Return (X, Y) of the center of cell containing provided text 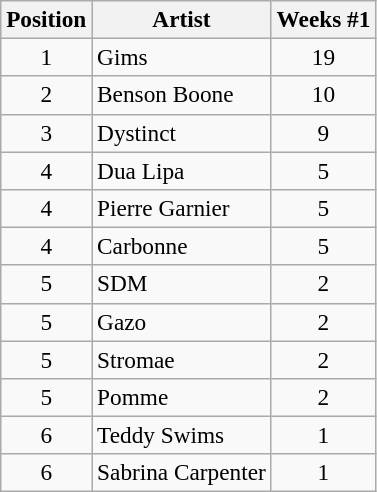
Gazo (182, 322)
Pomme (182, 397)
3 (46, 133)
9 (324, 133)
Pierre Garnier (182, 208)
Position (46, 19)
SDM (182, 284)
Benson Boone (182, 95)
Sabrina Carpenter (182, 473)
Artist (182, 19)
Dua Lipa (182, 170)
Stromae (182, 359)
Teddy Swims (182, 435)
Gims (182, 57)
10 (324, 95)
Dystinct (182, 133)
Weeks #1 (324, 19)
Carbonne (182, 246)
19 (324, 57)
